Pinpoint the cell where the given text exists, returning its [X, Y] midpoint coordinate. 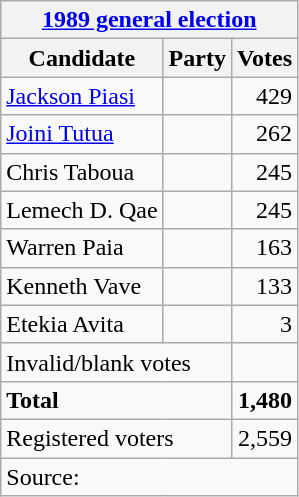
Lemech D. Qae [82, 210]
Votes [264, 58]
Etekia Avita [82, 324]
Chris Taboua [82, 172]
Kenneth Vave [82, 286]
2,559 [264, 438]
Party [197, 58]
Candidate [82, 58]
Source: [150, 477]
163 [264, 248]
Invalid/blank votes [116, 362]
1,480 [264, 400]
429 [264, 96]
133 [264, 286]
Warren Paia [82, 248]
Jackson Piasi [82, 96]
262 [264, 134]
1989 general election [150, 20]
3 [264, 324]
Registered voters [116, 438]
Total [116, 400]
Joini Tutua [82, 134]
